Provide the (x, y) coordinate of the cell's center where the given text is located.  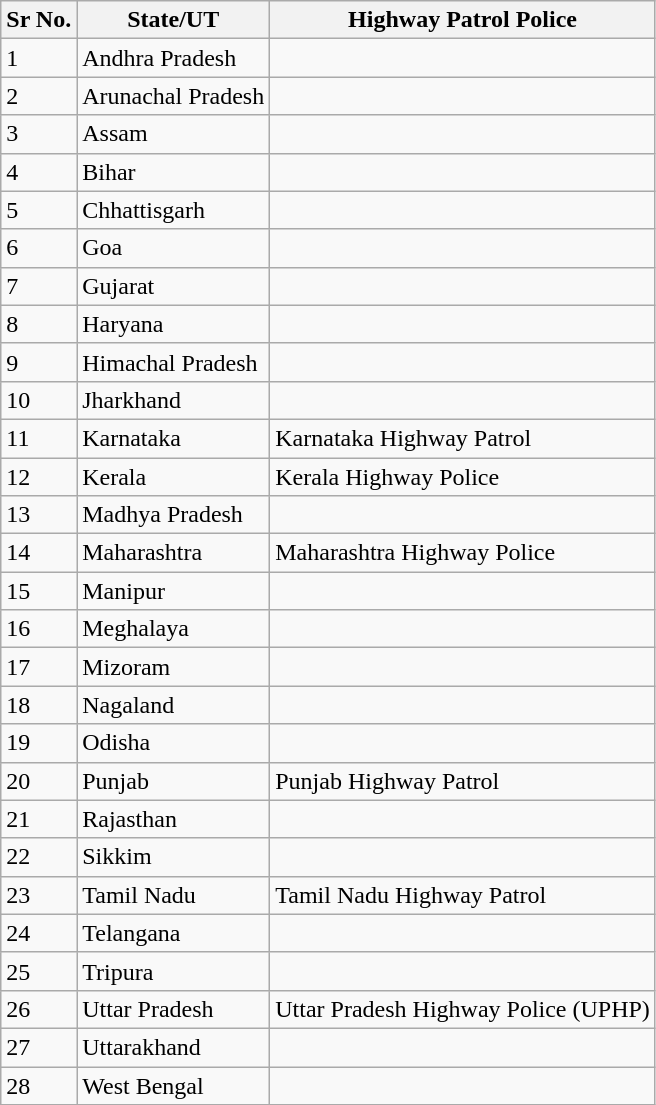
State/UT (174, 20)
1 (39, 58)
6 (39, 248)
Kerala (174, 477)
Rajasthan (174, 819)
Kerala Highway Police (463, 477)
Sikkim (174, 857)
Gujarat (174, 286)
27 (39, 1047)
25 (39, 971)
26 (39, 1009)
West Bengal (174, 1085)
8 (39, 324)
Meghalaya (174, 629)
11 (39, 438)
2 (39, 96)
Maharashtra (174, 553)
Punjab Highway Patrol (463, 781)
20 (39, 781)
Haryana (174, 324)
Tripura (174, 971)
Karnataka (174, 438)
Nagaland (174, 705)
Uttarakhand (174, 1047)
Arunachal Pradesh (174, 96)
Madhya Pradesh (174, 515)
Tamil Nadu Highway Patrol (463, 895)
22 (39, 857)
Himachal Pradesh (174, 362)
Assam (174, 134)
Punjab (174, 781)
15 (39, 591)
Goa (174, 248)
28 (39, 1085)
9 (39, 362)
24 (39, 933)
16 (39, 629)
14 (39, 553)
18 (39, 705)
5 (39, 210)
Karnataka Highway Patrol (463, 438)
4 (39, 172)
Andhra Pradesh (174, 58)
21 (39, 819)
3 (39, 134)
Odisha (174, 743)
Tamil Nadu (174, 895)
Mizoram (174, 667)
Bihar (174, 172)
Jharkhand (174, 400)
Sr No. (39, 20)
Uttar Pradesh (174, 1009)
10 (39, 400)
Chhattisgarh (174, 210)
17 (39, 667)
Highway Patrol Police (463, 20)
Maharashtra Highway Police (463, 553)
Manipur (174, 591)
12 (39, 477)
7 (39, 286)
19 (39, 743)
Uttar Pradesh Highway Police (UPHP) (463, 1009)
Telangana (174, 933)
23 (39, 895)
13 (39, 515)
